Find where the given text appears and provide that cell's center as (X, Y) coordinate. 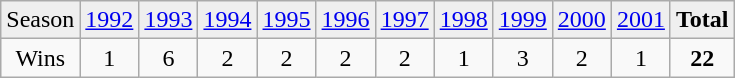
6 (168, 58)
1997 (404, 20)
1994 (228, 20)
3 (522, 58)
1993 (168, 20)
1995 (286, 20)
1999 (522, 20)
Total (702, 20)
22 (702, 58)
Wins (40, 58)
1998 (464, 20)
2001 (640, 20)
1996 (346, 20)
2000 (582, 20)
1992 (110, 20)
Season (40, 20)
